Pinpoint the cell where the given text exists, returning its (x, y) midpoint coordinate. 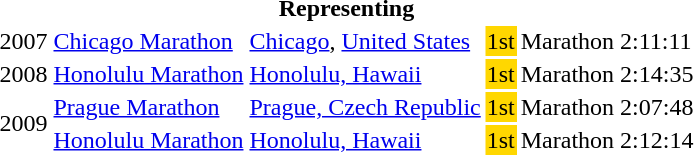
Prague Marathon (148, 107)
Chicago Marathon (148, 41)
Prague, Czech Republic (365, 107)
Chicago, United States (365, 41)
